Locate the cell with the specified text and output its [X, Y] center coordinate. 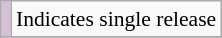
Indicates single release [116, 19]
